Return the [X, Y] coordinate for the center point of the cell that contains the specified text.  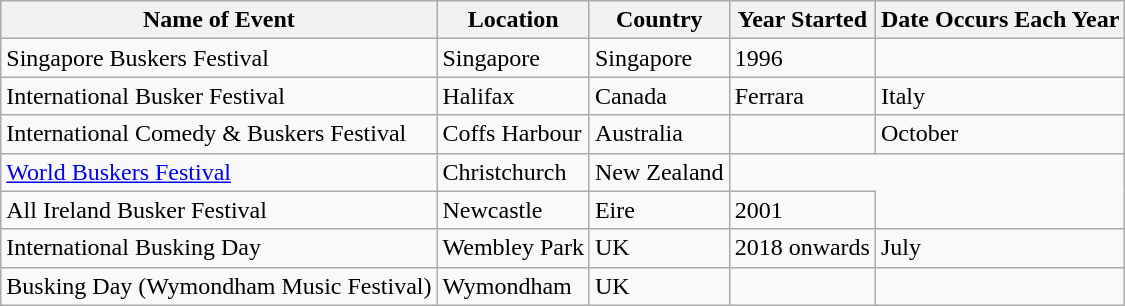
International Comedy & Buskers Festival [219, 134]
2018 onwards [802, 248]
Australia [659, 134]
Name of Event [219, 20]
2001 [802, 210]
International Busking Day [219, 248]
All Ireland Busker Festival [219, 210]
Italy [1000, 96]
Ferrara [802, 96]
1996 [802, 58]
International Busker Festival [219, 96]
Singapore Buskers Festival [219, 58]
Wymondham [513, 286]
Busking Day (Wymondham Music Festival) [219, 286]
Location [513, 20]
New Zealand [659, 172]
Wembley Park [513, 248]
Coffs Harbour [513, 134]
Year Started [802, 20]
World Buskers Festival [219, 172]
Newcastle [513, 210]
Eire [659, 210]
October [1000, 134]
Date Occurs Each Year [1000, 20]
Halifax [513, 96]
Country [659, 20]
Canada [659, 96]
July [1000, 248]
Christchurch [513, 172]
